Output the (x, y) coordinate of the center of the cell containing the given text.  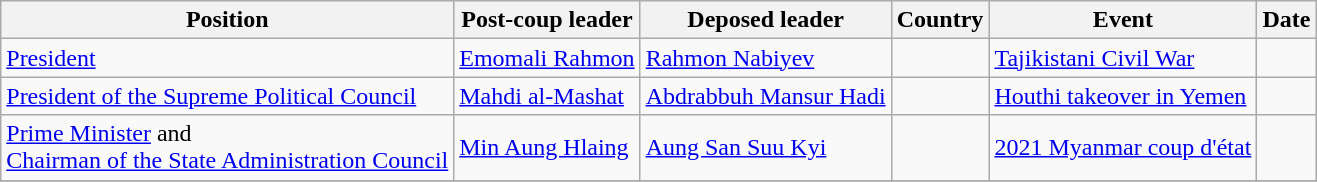
Houthi takeover in Yemen (1123, 96)
Country (940, 20)
Aung San Suu Kyi (766, 148)
Tajikistani Civil War (1123, 58)
2021 Myanmar coup d'état (1123, 148)
Date (1286, 20)
Prime Minister andChairman of the State Administration Council (228, 148)
Rahmon Nabiyev (766, 58)
Emomali Rahmon (547, 58)
Mahdi al-Mashat (547, 96)
Post-coup leader (547, 20)
Event (1123, 20)
Min Aung Hlaing (547, 148)
President (228, 58)
Abdrabbuh Mansur Hadi (766, 96)
Position (228, 20)
Deposed leader (766, 20)
President of the Supreme Political Council (228, 96)
